Identify which cell holds the provided text, then report its [x, y] central coordinate. 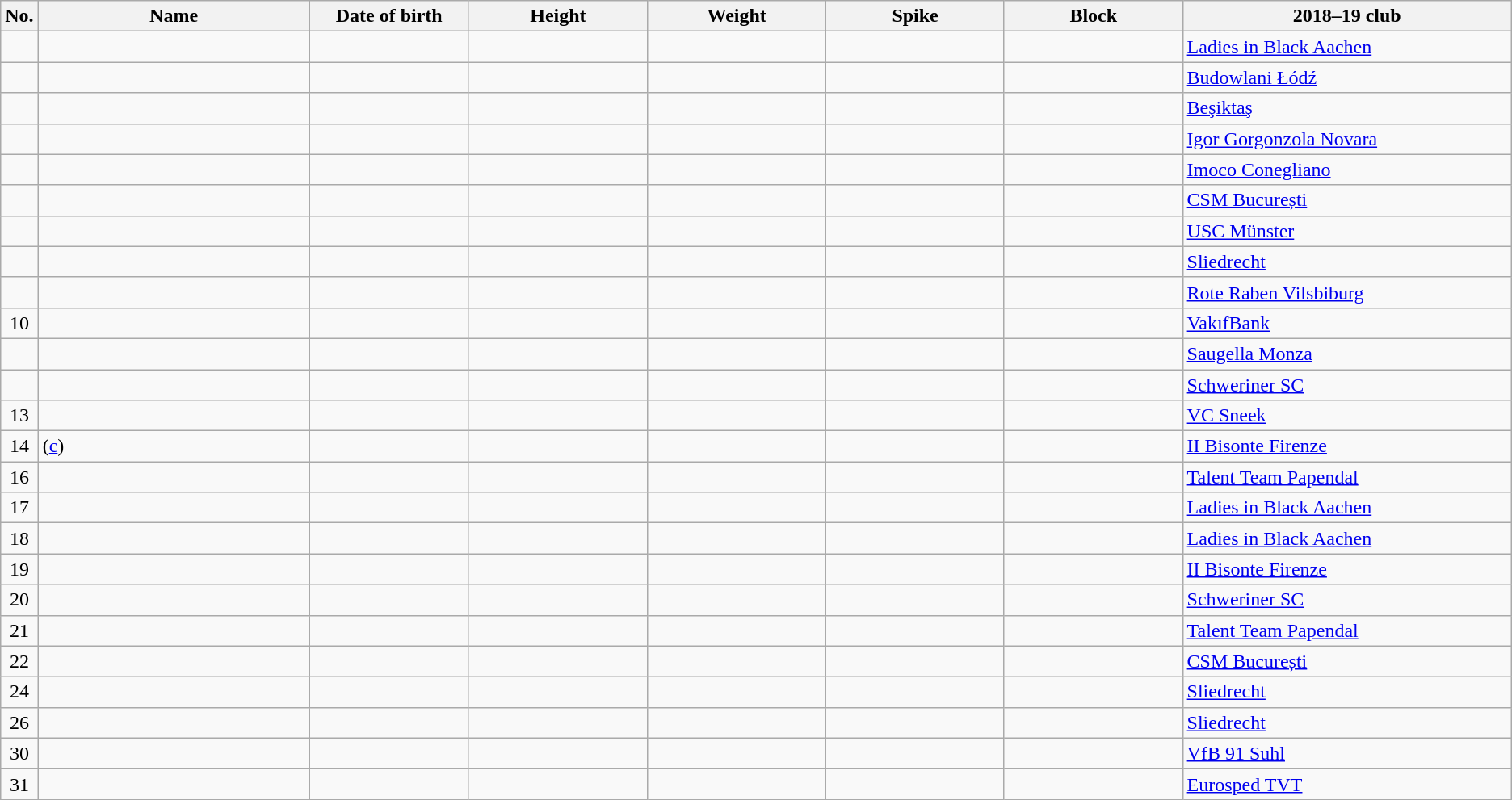
18 [19, 538]
10 [19, 323]
Beşiktaş [1347, 108]
Weight [737, 16]
19 [19, 569]
13 [19, 416]
Date of birth [389, 16]
21 [19, 630]
USC Münster [1347, 231]
Block [1094, 16]
Rote Raben Vilsbiburg [1347, 292]
Budowlani Łódź [1347, 77]
2018–19 club [1347, 16]
VC Sneek [1347, 416]
16 [19, 477]
20 [19, 600]
24 [19, 692]
Name [174, 16]
14 [19, 446]
Imoco Conegliano [1347, 170]
Height [557, 16]
Spike [916, 16]
Eurosped TVT [1347, 784]
Saugella Monza [1347, 354]
VfB 91 Suhl [1347, 753]
17 [19, 508]
26 [19, 723]
VakıfBank [1347, 323]
31 [19, 784]
(c) [174, 446]
Igor Gorgonzola Novara [1347, 139]
No. [19, 16]
30 [19, 753]
22 [19, 661]
